Identify which cell holds the provided text, then report its [x, y] central coordinate. 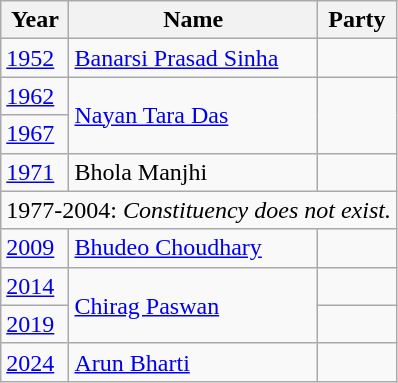
Bhola Manjhi [193, 172]
Arun Bharti [193, 362]
2009 [35, 248]
2014 [35, 286]
Party [356, 20]
Name [193, 20]
Chirag Paswan [193, 305]
2024 [35, 362]
Year [35, 20]
Nayan Tara Das [193, 115]
1977-2004: Constituency does not exist. [199, 210]
1971 [35, 172]
2019 [35, 324]
Banarsi Prasad Sinha [193, 58]
Bhudeo Choudhary [193, 248]
1952 [35, 58]
1962 [35, 96]
1967 [35, 134]
